Return (x, y) of the center of cell containing provided text 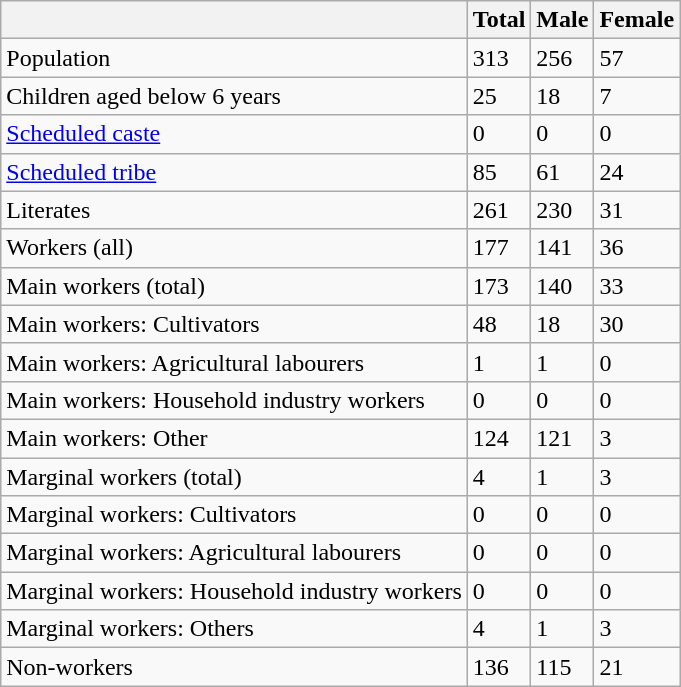
230 (562, 210)
24 (637, 172)
261 (499, 210)
Literates (234, 210)
124 (499, 438)
Non-workers (234, 667)
Main workers: Cultivators (234, 324)
Female (637, 20)
141 (562, 248)
Scheduled tribe (234, 172)
Main workers: Household industry workers (234, 400)
Population (234, 58)
Children aged below 6 years (234, 96)
Marginal workers: Household industry workers (234, 591)
Marginal workers (total) (234, 477)
Main workers (total) (234, 286)
136 (499, 667)
140 (562, 286)
31 (637, 210)
115 (562, 667)
57 (637, 58)
Total (499, 20)
177 (499, 248)
48 (499, 324)
Marginal workers: Cultivators (234, 515)
313 (499, 58)
61 (562, 172)
Marginal workers: Agricultural labourers (234, 553)
7 (637, 96)
Main workers: Other (234, 438)
30 (637, 324)
33 (637, 286)
21 (637, 667)
85 (499, 172)
36 (637, 248)
173 (499, 286)
121 (562, 438)
Scheduled caste (234, 134)
25 (499, 96)
Marginal workers: Others (234, 629)
Workers (all) (234, 248)
Main workers: Agricultural labourers (234, 362)
Male (562, 20)
256 (562, 58)
